Identify which cell holds the provided text, then report its (X, Y) central coordinate. 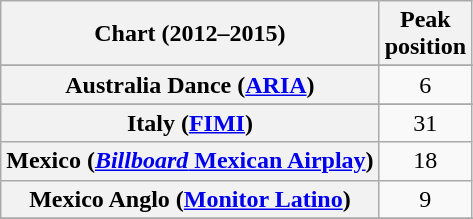
6 (425, 85)
18 (425, 161)
Italy (FIMI) (190, 123)
Peakposition (425, 34)
9 (425, 199)
31 (425, 123)
Mexico Anglo (Monitor Latino) (190, 199)
Australia Dance (ARIA) (190, 85)
Mexico (Billboard Mexican Airplay) (190, 161)
Chart (2012–2015) (190, 34)
